Pinpoint the cell where the given text exists, returning its (X, Y) midpoint coordinate. 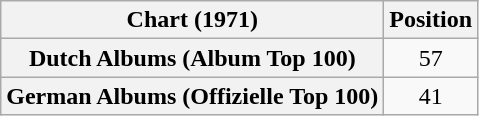
57 (431, 58)
German Albums (Offizielle Top 100) (192, 96)
41 (431, 96)
Chart (1971) (192, 20)
Dutch Albums (Album Top 100) (192, 58)
Position (431, 20)
